Capture the cell that displays the provided text and extract its [x, y] central coordinate. 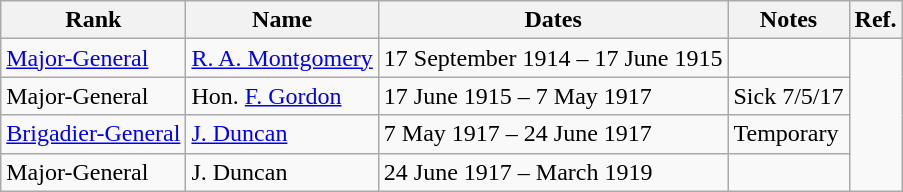
Brigadier-General [94, 134]
7 May 1917 – 24 June 1917 [553, 134]
24 June 1917 – March 1919 [553, 172]
Name [282, 20]
R. A. Montgomery [282, 58]
Ref. [876, 20]
17 September 1914 – 17 June 1915 [553, 58]
17 June 1915 – 7 May 1917 [553, 96]
Sick 7/5/17 [788, 96]
Hon. F. Gordon [282, 96]
Notes [788, 20]
Rank [94, 20]
Temporary [788, 134]
Dates [553, 20]
